Scan for the cell matching the given text and deliver its (x, y) coordinate at center. 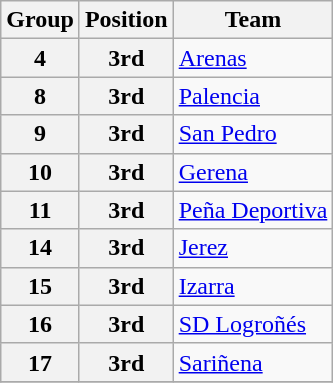
Group (40, 20)
Gerena (253, 172)
Palencia (253, 96)
15 (40, 286)
Sariñena (253, 362)
Arenas (253, 58)
11 (40, 210)
10 (40, 172)
9 (40, 134)
Izarra (253, 286)
17 (40, 362)
San Pedro (253, 134)
Jerez (253, 248)
8 (40, 96)
4 (40, 58)
SD Logroñés (253, 324)
Team (253, 20)
Position (126, 20)
16 (40, 324)
14 (40, 248)
Peña Deportiva (253, 210)
